Locate the cell with the specified text and output its [X, Y] center coordinate. 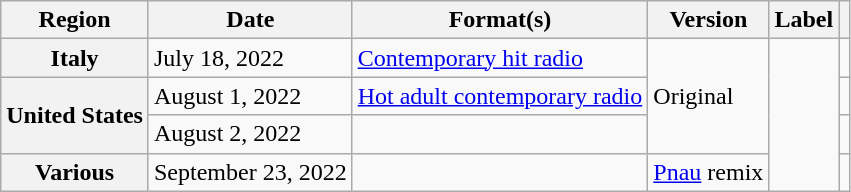
August 1, 2022 [250, 96]
Original [708, 96]
Various [75, 172]
Italy [75, 58]
Contemporary hit radio [500, 58]
Pnau remix [708, 172]
Version [708, 20]
August 2, 2022 [250, 134]
July 18, 2022 [250, 58]
Hot adult contemporary radio [500, 96]
United States [75, 115]
Date [250, 20]
September 23, 2022 [250, 172]
Label [804, 20]
Region [75, 20]
Format(s) [500, 20]
